Pinpoint the cell where the given text exists, returning its [X, Y] midpoint coordinate. 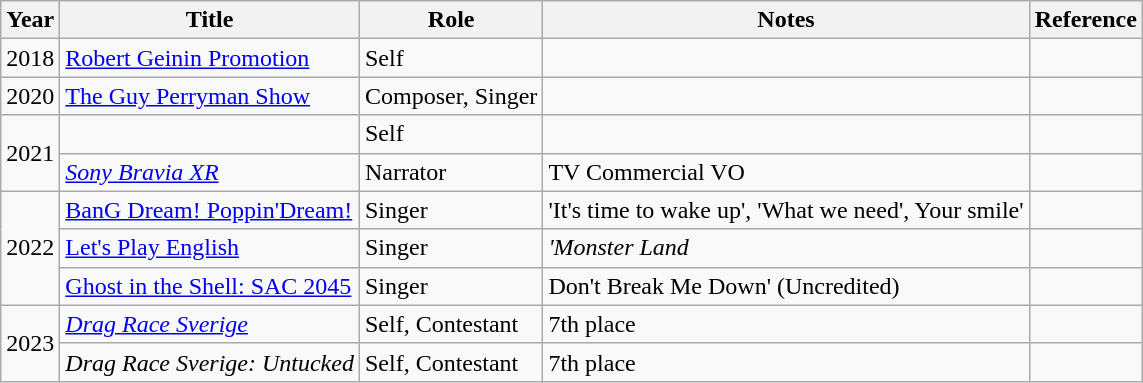
'It's time to wake up', 'What we need', Your smile' [786, 210]
Ghost in the Shell: SAC 2045 [210, 286]
Role [450, 20]
2021 [30, 153]
2022 [30, 248]
Notes [786, 20]
Let's Play English [210, 248]
2018 [30, 58]
Don't Break Me Down' (Uncredited) [786, 286]
Robert Geinin Promotion [210, 58]
2020 [30, 96]
Reference [1086, 20]
Title [210, 20]
BanG Dream! Poppin'Dream! [210, 210]
Drag Race Sverige [210, 324]
'Monster Land [786, 248]
The Guy Perryman Show [210, 96]
Narrator [450, 172]
Year [30, 20]
Composer, Singer [450, 96]
Drag Race Sverige: Untucked [210, 362]
Sony Bravia XR [210, 172]
2023 [30, 343]
TV Commercial VO [786, 172]
